Capture the cell that displays the provided text and extract its (x, y) central coordinate. 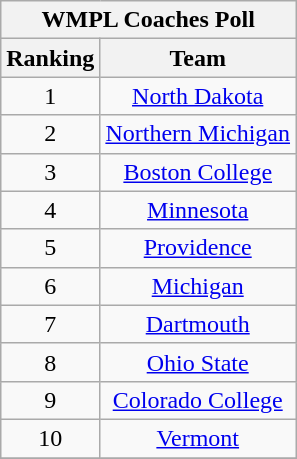
Ohio State (198, 362)
Northern Michigan (198, 134)
Minnesota (198, 210)
Providence (198, 248)
10 (50, 438)
2 (50, 134)
6 (50, 286)
Dartmouth (198, 324)
Team (198, 58)
Ranking (50, 58)
3 (50, 172)
Colorado College (198, 400)
4 (50, 210)
Michigan (198, 286)
9 (50, 400)
Vermont (198, 438)
7 (50, 324)
8 (50, 362)
North Dakota (198, 96)
Boston College (198, 172)
WMPL Coaches Poll (148, 20)
5 (50, 248)
1 (50, 96)
